Extract the (X, Y) coordinate from the center of the cell holding the provided text.  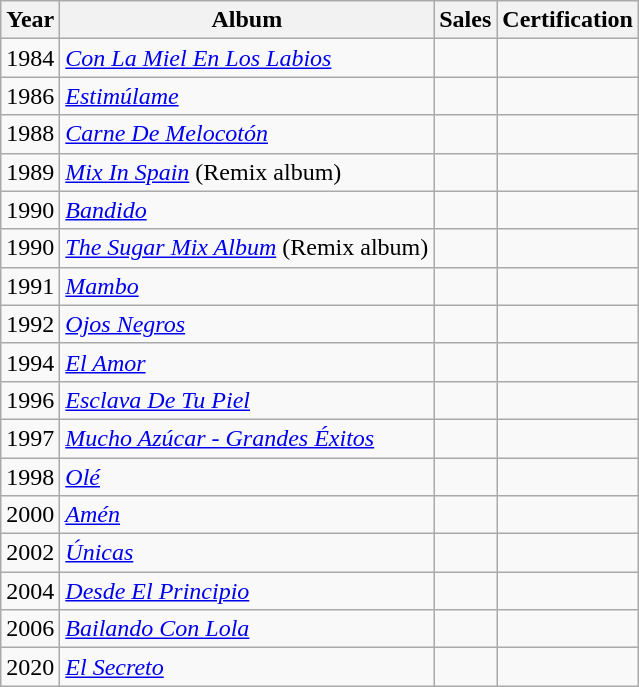
El Secreto (247, 667)
1996 (30, 400)
Esclava De Tu Piel (247, 400)
El Amor (247, 362)
2006 (30, 629)
Con La Miel En Los Labios (247, 58)
Mucho Azúcar - Grandes Éxitos (247, 438)
1989 (30, 172)
Olé (247, 477)
1992 (30, 324)
1986 (30, 96)
Desde El Principio (247, 591)
2002 (30, 553)
Bandido (247, 210)
2020 (30, 667)
Certification (568, 20)
Mix In Spain (Remix album) (247, 172)
Ojos Negros (247, 324)
The Sugar Mix Album (Remix album) (247, 248)
Amén (247, 515)
Bailando Con Lola (247, 629)
1994 (30, 362)
1997 (30, 438)
Sales (466, 20)
2000 (30, 515)
1998 (30, 477)
Album (247, 20)
Carne De Melocotón (247, 134)
1984 (30, 58)
1988 (30, 134)
1991 (30, 286)
Únicas (247, 553)
Mambo (247, 286)
2004 (30, 591)
Year (30, 20)
Estimúlame (247, 96)
